For the text-containing cell, return its midpoint in (x, y) coordinate format. 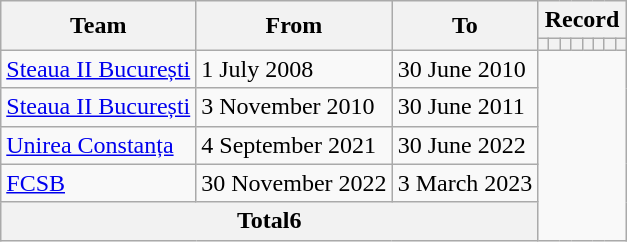
4 September 2021 (294, 145)
Unirea Constanța (98, 145)
1 July 2008 (294, 69)
Team (98, 26)
30 November 2022 (294, 183)
30 June 2022 (465, 145)
Total6 (270, 221)
30 June 2011 (465, 107)
30 June 2010 (465, 69)
3 March 2023 (465, 183)
To (465, 26)
Record (582, 20)
From (294, 26)
3 November 2010 (294, 107)
FCSB (98, 183)
